Identify which cell holds the provided text, then report its (x, y) central coordinate. 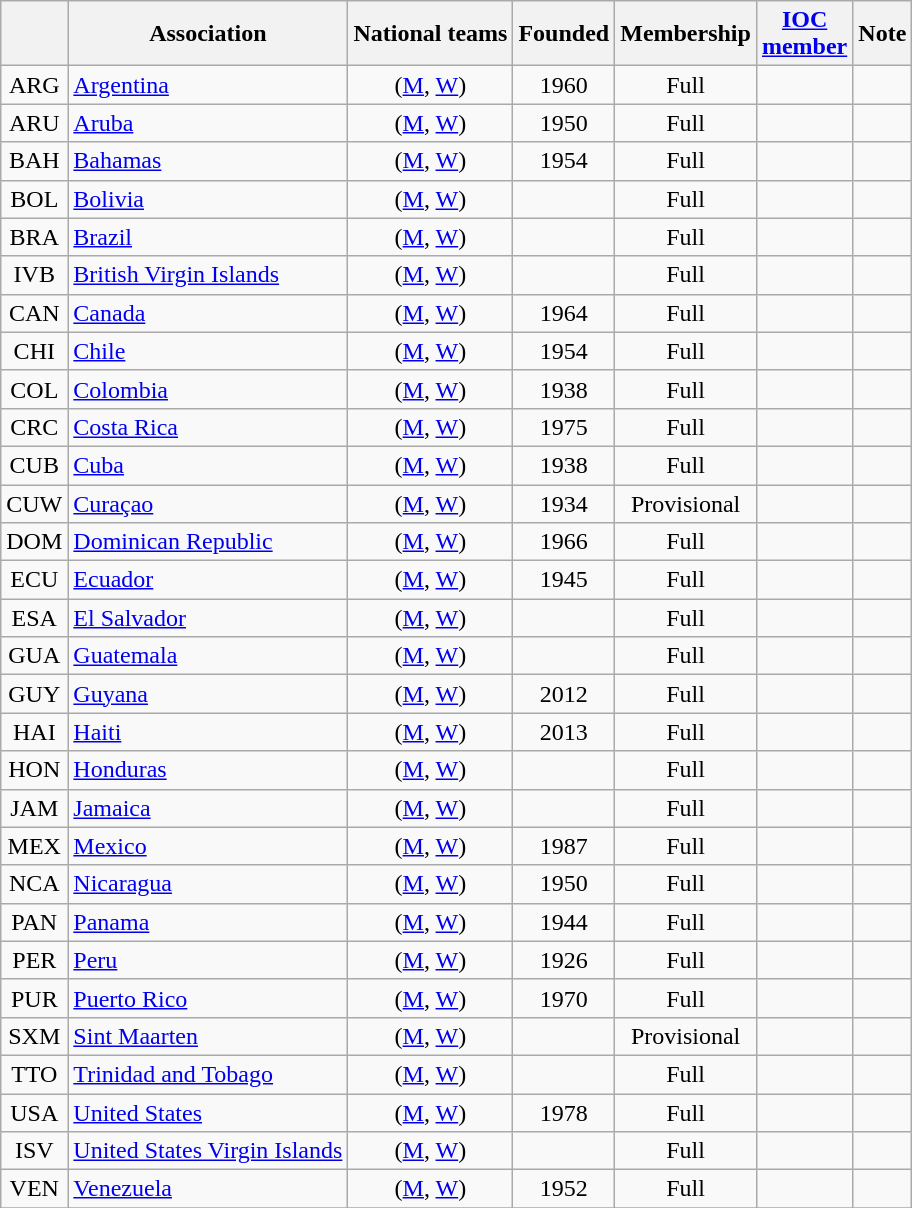
1970 (564, 998)
Chile (208, 351)
1945 (564, 580)
Costa Rica (208, 427)
2012 (564, 694)
ECU (34, 580)
Guyana (208, 694)
NCA (34, 884)
1975 (564, 427)
Sint Maarten (208, 1036)
1926 (564, 960)
Association (208, 34)
HAI (34, 732)
Membership (686, 34)
BRA (34, 237)
Canada (208, 313)
PUR (34, 998)
Trinidad and Tobago (208, 1074)
Puerto Rico (208, 998)
COL (34, 389)
DOM (34, 542)
Curaçao (208, 503)
Nicaragua (208, 884)
1978 (564, 1113)
CUB (34, 465)
VEN (34, 1189)
Mexico (208, 846)
CHI (34, 351)
Jamaica (208, 808)
El Salvador (208, 618)
Founded (564, 34)
Argentina (208, 85)
IVB (34, 275)
Bahamas (208, 161)
2013 (564, 732)
ARG (34, 85)
ARU (34, 123)
Cuba (208, 465)
CRC (34, 427)
1987 (564, 846)
Bolivia (208, 199)
1952 (564, 1189)
CUW (34, 503)
Aruba (208, 123)
Peru (208, 960)
USA (34, 1113)
Guatemala (208, 656)
Note (882, 34)
IOC member (804, 34)
Haiti (208, 732)
JAM (34, 808)
1964 (564, 313)
GUA (34, 656)
BOL (34, 199)
Ecuador (208, 580)
1934 (564, 503)
1944 (564, 922)
Honduras (208, 770)
Dominican Republic (208, 542)
Colombia (208, 389)
PER (34, 960)
SXM (34, 1036)
BAH (34, 161)
MEX (34, 846)
ISV (34, 1151)
Venezuela (208, 1189)
GUY (34, 694)
TTO (34, 1074)
National teams (430, 34)
1960 (564, 85)
United States (208, 1113)
British Virgin Islands (208, 275)
Panama (208, 922)
CAN (34, 313)
PAN (34, 922)
HON (34, 770)
Brazil (208, 237)
United States Virgin Islands (208, 1151)
1966 (564, 542)
ESA (34, 618)
